From the cell containing the given text, extract its center point as [X, Y] coordinate. 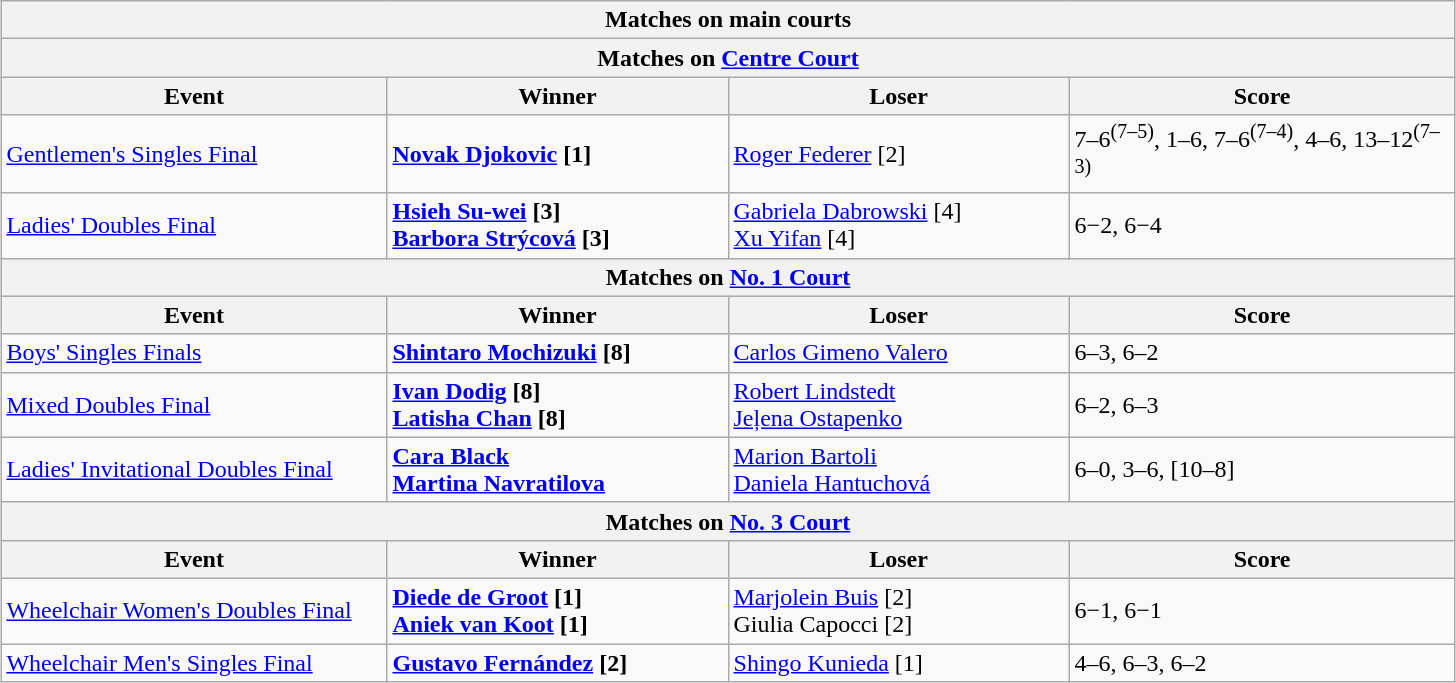
4–6, 6–3, 6–2 [1262, 663]
Wheelchair Women's Doubles Final [194, 610]
Roger Federer [2] [898, 154]
6–0, 3–6, [10–8] [1262, 470]
Wheelchair Men's Singles Final [194, 663]
Carlos Gimeno Valero [898, 353]
Marjolein Buis [2] Giulia Capocci [2] [898, 610]
Matches on No. 1 Court [728, 277]
Gustavo Fernández [2] [558, 663]
Shintaro Mochizuki [8] [558, 353]
6−2, 6−4 [1262, 226]
Novak Djokovic [1] [558, 154]
6−1, 6−1 [1262, 610]
Cara Black Martina Navratilova [558, 470]
Gabriela Dabrowski [4] Xu Yifan [4] [898, 226]
Marion Bartoli Daniela Hantuchová [898, 470]
Matches on main courts [728, 20]
Mixed Doubles Final [194, 404]
Robert Lindstedt Jeļena Ostapenko [898, 404]
Matches on No. 3 Court [728, 521]
Shingo Kunieda [1] [898, 663]
Boys' Singles Finals [194, 353]
6–3, 6–2 [1262, 353]
Diede de Groot [1] Aniek van Koot [1] [558, 610]
Matches on Centre Court [728, 58]
Ladies' Doubles Final [194, 226]
Gentlemen's Singles Final [194, 154]
Ivan Dodig [8] Latisha Chan [8] [558, 404]
Ladies' Invitational Doubles Final [194, 470]
6–2, 6–3 [1262, 404]
Hsieh Su-wei [3] Barbora Strýcová [3] [558, 226]
7–6(7–5), 1–6, 7–6(7–4), 4–6, 13–12(7–3) [1262, 154]
